Output the (x, y) coordinate of the center of the cell containing the given text.  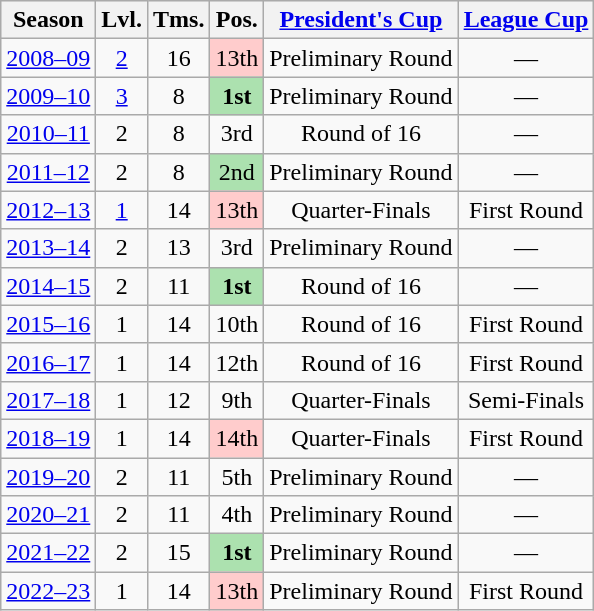
13 (179, 248)
League Cup (526, 20)
2014–15 (48, 286)
9th (237, 400)
12 (179, 400)
14th (237, 438)
Season (48, 20)
2018–19 (48, 438)
12th (237, 362)
2008–09 (48, 58)
2020–21 (48, 515)
10th (237, 324)
2009–10 (48, 96)
Semi-Finals (526, 400)
President's Cup (361, 20)
2022–23 (48, 591)
15 (179, 553)
2011–12 (48, 172)
2015–16 (48, 324)
2021–22 (48, 553)
16 (179, 58)
4th (237, 515)
5th (237, 477)
Tms. (179, 20)
Pos. (237, 20)
2013–14 (48, 248)
2012–13 (48, 210)
2016–17 (48, 362)
2017–18 (48, 400)
3 (122, 96)
Lvl. (122, 20)
2019–20 (48, 477)
2010–11 (48, 134)
2nd (237, 172)
